Locate the cell with the specified text and output its (x, y) center coordinate. 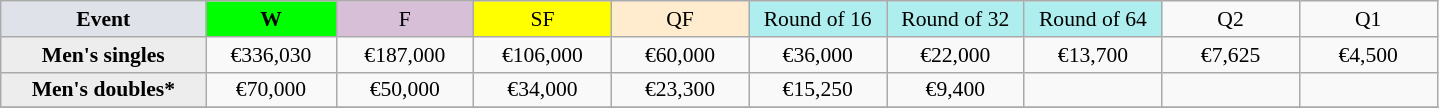
€13,700 (1093, 55)
€60,000 (680, 55)
€7,625 (1231, 55)
€23,300 (680, 90)
€34,000 (543, 90)
W (271, 19)
Round of 32 (955, 19)
€4,500 (1368, 55)
€50,000 (405, 90)
SF (543, 19)
Men's doubles* (104, 90)
F (405, 19)
€70,000 (271, 90)
Round of 16 (818, 19)
€36,000 (818, 55)
€9,400 (955, 90)
€106,000 (543, 55)
€22,000 (955, 55)
Q1 (1368, 19)
QF (680, 19)
Q2 (1231, 19)
€15,250 (818, 90)
Round of 64 (1093, 19)
Event (104, 19)
Men's singles (104, 55)
€187,000 (405, 55)
€336,030 (271, 55)
